Determine the [x, y] coordinate at the center of the cell enclosing the given text.  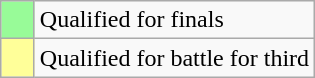
Qualified for battle for third [174, 58]
Qualified for finals [174, 20]
